Return the (x, y) coordinate for the center point of the cell that contains the specified text.  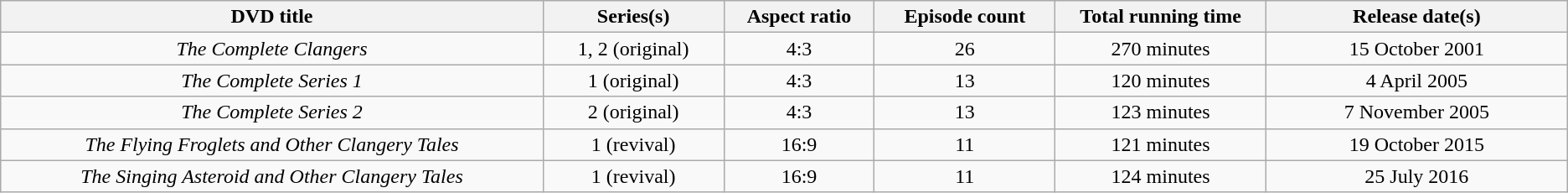
123 minutes (1161, 112)
7 November 2005 (1416, 112)
26 (965, 49)
25 July 2016 (1416, 176)
Release date(s) (1416, 17)
120 minutes (1161, 81)
1, 2 (original) (633, 49)
Aspect ratio (799, 17)
2 (original) (633, 112)
19 October 2015 (1416, 144)
Total running time (1161, 17)
270 minutes (1161, 49)
124 minutes (1161, 176)
The Complete Series 1 (271, 81)
The Complete Clangers (271, 49)
The Singing Asteroid and Other Clangery Tales (271, 176)
Episode count (965, 17)
The Complete Series 2 (271, 112)
121 minutes (1161, 144)
1 (original) (633, 81)
The Flying Froglets and Other Clangery Tales (271, 144)
Series(s) (633, 17)
DVD title (271, 17)
15 October 2001 (1416, 49)
4 April 2005 (1416, 81)
